Identify which cell holds the provided text, then report its (x, y) central coordinate. 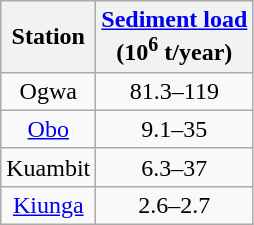
Ogwa (48, 91)
Sediment load(106 t/year) (174, 37)
Obo (48, 129)
Kuambit (48, 167)
2.6–2.7 (174, 205)
Kiunga (48, 205)
81.3–119 (174, 91)
Station (48, 37)
9.1–35 (174, 129)
6.3–37 (174, 167)
